Return the [X, Y] coordinate for the center point of the cell that contains the specified text.  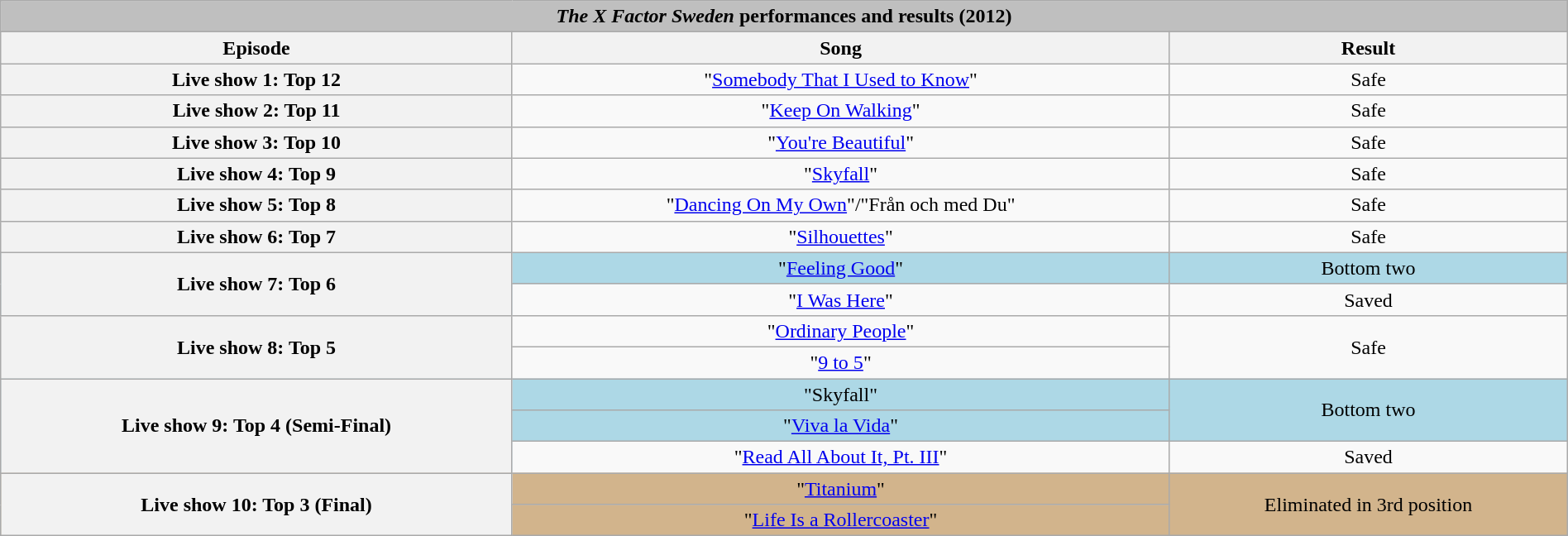
Song [840, 48]
"Life Is a Rollercoaster" [840, 520]
Result [1369, 48]
"Viva la Vida" [840, 426]
"You're Beautiful" [840, 142]
"Dancing On My Own"/"Från och med Du" [840, 205]
Live show 9: Top 4 (Semi-Final) [256, 426]
"Read All About It, Pt. III" [840, 457]
The X Factor Sweden performances and results (2012) [784, 17]
Episode [256, 48]
Eliminated in 3rd position [1369, 505]
Live show 10: Top 3 (Final) [256, 505]
Live show 5: Top 8 [256, 205]
"Ordinary People" [840, 331]
Live show 4: Top 9 [256, 174]
Live show 1: Top 12 [256, 79]
"Somebody That I Used to Know" [840, 79]
Live show 6: Top 7 [256, 237]
"9 to 5" [840, 362]
"I Was Here" [840, 299]
"Feeling Good" [840, 268]
Live show 2: Top 11 [256, 111]
Live show 3: Top 10 [256, 142]
Live show 8: Top 5 [256, 347]
"Titanium" [840, 489]
"Silhouettes" [840, 237]
Live show 7: Top 6 [256, 284]
"Keep On Walking" [840, 111]
